Capture the cell that displays the provided text and extract its (X, Y) central coordinate. 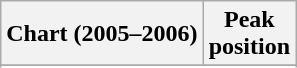
Peakposition (249, 34)
Chart (2005–2006) (102, 34)
